Return (X, Y) of the center of cell containing provided text 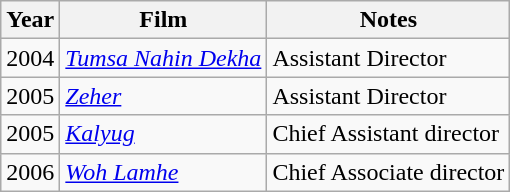
2006 (30, 172)
Year (30, 20)
2004 (30, 58)
Notes (388, 20)
Zeher (164, 96)
Film (164, 20)
Tumsa Nahin Dekha (164, 58)
Chief Assistant director (388, 134)
Kalyug (164, 134)
Woh Lamhe (164, 172)
Chief Associate director (388, 172)
